From the cell containing the given text, extract its center point as [X, Y] coordinate. 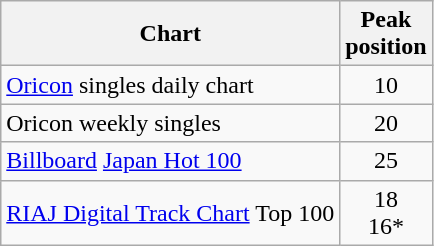
Peakposition [386, 34]
10 [386, 85]
Oricon weekly singles [170, 123]
25 [386, 161]
Oricon singles daily chart [170, 85]
20 [386, 123]
Chart [170, 34]
RIAJ Digital Track Chart Top 100 [170, 212]
Billboard Japan Hot 100 [170, 161]
1816* [386, 212]
